Pinpoint the cell where the given text exists, returning its [x, y] midpoint coordinate. 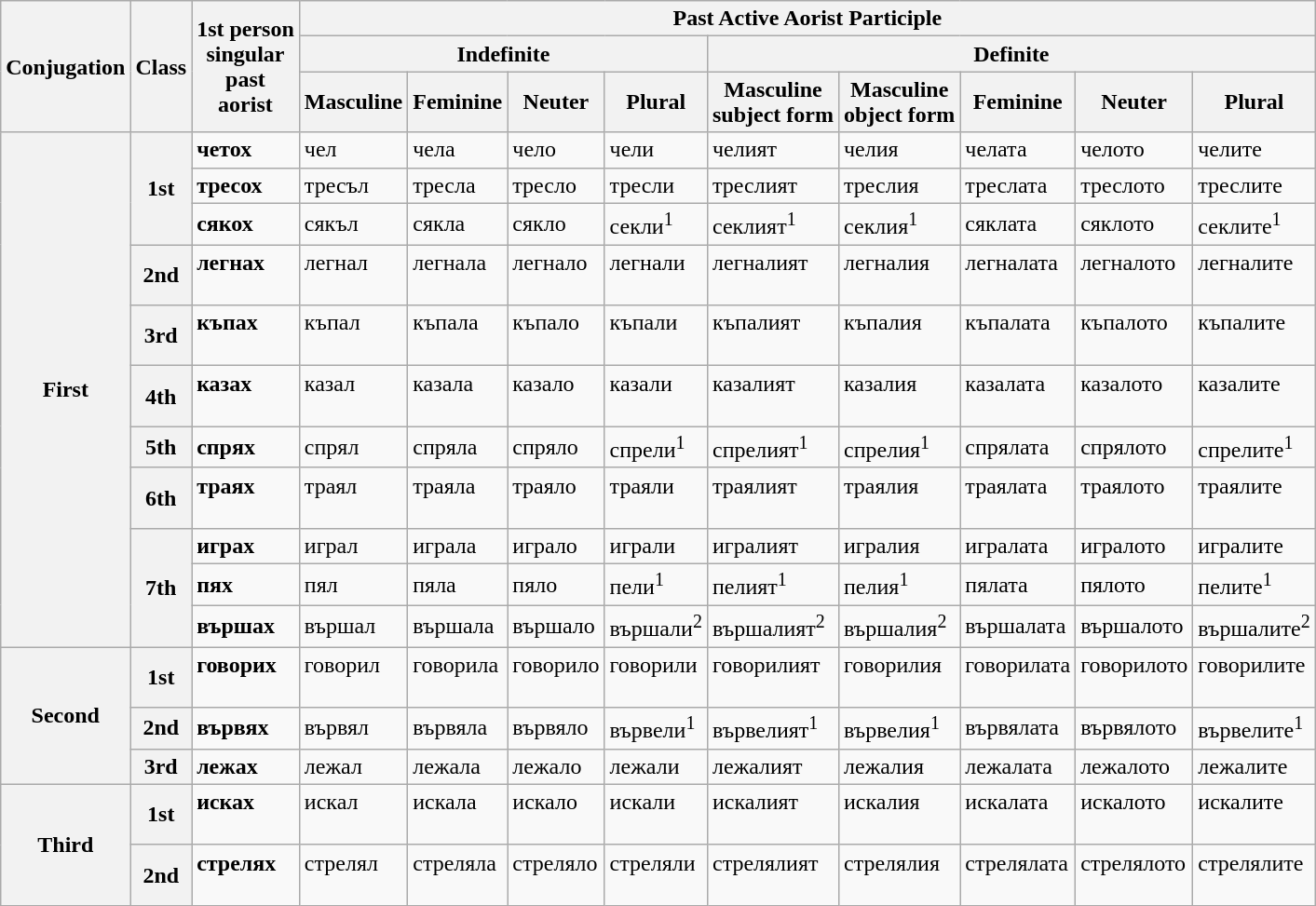
вървял [353, 728]
траяли [656, 497]
искалото [1134, 814]
Masculinesubject form [773, 102]
стрелял [353, 875]
стрелялите [1255, 875]
треслият [773, 185]
лежало [556, 766]
вършалото [1134, 626]
вървели1 [656, 728]
вършали2 [656, 626]
5th [161, 447]
казах [246, 397]
пях [246, 585]
пелият1 [773, 585]
7th [161, 587]
говорило [556, 678]
играли [656, 546]
вършало [556, 626]
говорил [353, 678]
вървяла [458, 728]
Definite [1011, 54]
лежалия [899, 766]
спрял [353, 447]
играл [353, 546]
искалия [899, 814]
спрялото [1134, 447]
говорилите [1255, 678]
вървялото [1134, 728]
спряла [458, 447]
казал [353, 397]
казалите [1255, 397]
траях [246, 497]
къпах [246, 335]
Past Active Aorist Participle [807, 19]
треслото [1134, 185]
спрелите1 [1255, 447]
легнало [556, 276]
вършалият2 [773, 626]
вървелия1 [899, 728]
4th [161, 397]
траялото [1134, 497]
легналото [1134, 276]
легнал [353, 276]
казалият [773, 397]
спряло [556, 447]
къпалият [773, 335]
1st personsingularpastaorist [246, 67]
траяло [556, 497]
траял [353, 497]
6th [161, 497]
къпалото [1134, 335]
говорила [458, 678]
легнали [656, 276]
чело [556, 150]
казали [656, 397]
искало [556, 814]
лежалото [1134, 766]
искалият [773, 814]
вървяло [556, 728]
говорилата [1018, 678]
секлите1 [1255, 223]
легналите [1255, 276]
казала [458, 397]
говорилият [773, 678]
пелия1 [899, 585]
лежала [458, 766]
игралото [1134, 546]
играло [556, 546]
играла [458, 546]
сякох [246, 223]
траялата [1018, 497]
казалия [899, 397]
секлия1 [899, 223]
четох [246, 150]
треслите [1255, 185]
тресъл [353, 185]
къпалия [899, 335]
къпал [353, 335]
къпалите [1255, 335]
челият [773, 150]
чел [353, 150]
легналия [899, 276]
тресли [656, 185]
играх [246, 546]
спрелият1 [773, 447]
лежалата [1018, 766]
Second [65, 716]
пяло [556, 585]
искал [353, 814]
траялите [1255, 497]
стреляла [458, 875]
къпали [656, 335]
легналият [773, 276]
First [65, 389]
пели1 [656, 585]
игралия [899, 546]
вършалия2 [899, 626]
стрелялото [1134, 875]
Conjugation [65, 67]
сякъл [353, 223]
игралата [1018, 546]
говорилото [1134, 678]
траялият [773, 497]
Masculineobject form [899, 102]
Third [65, 845]
пялата [1018, 585]
лежал [353, 766]
вървелият1 [773, 728]
легнах [246, 276]
стрелялия [899, 875]
тресло [556, 185]
искали [656, 814]
говорили [656, 678]
говорих [246, 678]
вършалата [1018, 626]
легнала [458, 276]
вършах [246, 626]
вършалите2 [1255, 626]
секли1 [656, 223]
челите [1255, 150]
стрелялият [773, 875]
спрели1 [656, 447]
къпалата [1018, 335]
пелите1 [1255, 585]
челия [899, 150]
Class [161, 67]
искалите [1255, 814]
пял [353, 585]
спрях [246, 447]
треслия [899, 185]
челата [1018, 150]
казалото [1134, 397]
вървялата [1018, 728]
тресох [246, 185]
лежах [246, 766]
вършала [458, 626]
челото [1134, 150]
секлият1 [773, 223]
чела [458, 150]
искалата [1018, 814]
сякла [458, 223]
треслата [1018, 185]
казалата [1018, 397]
спрялата [1018, 447]
траялия [899, 497]
игралият [773, 546]
сяклата [1018, 223]
пялото [1134, 585]
вървях [246, 728]
чели [656, 150]
лежалите [1255, 766]
спрелия1 [899, 447]
исках [246, 814]
игралите [1255, 546]
лежалият [773, 766]
сяклото [1134, 223]
вършал [353, 626]
вървелите1 [1255, 728]
тресла [458, 185]
легналата [1018, 276]
траяла [458, 497]
стрелях [246, 875]
Indefinite [503, 54]
Masculine [353, 102]
лежали [656, 766]
пяла [458, 585]
къпало [556, 335]
говорилия [899, 678]
къпала [458, 335]
казало [556, 397]
сякло [556, 223]
стрелялата [1018, 875]
стреляли [656, 875]
искала [458, 814]
стреляло [556, 875]
